Provide the (x, y) coordinate of the cell's center where the given text is located.  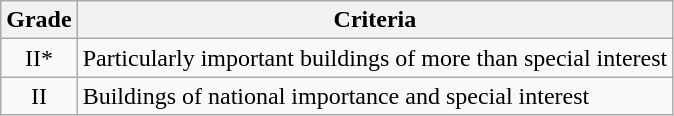
II (39, 96)
Criteria (375, 20)
Grade (39, 20)
II* (39, 58)
Particularly important buildings of more than special interest (375, 58)
Buildings of national importance and special interest (375, 96)
